Detect which cell encompasses the target text, then output its (x, y) center coordinate. 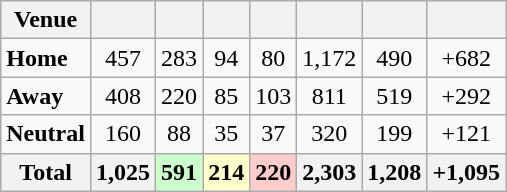
490 (394, 58)
Home (46, 58)
160 (122, 134)
1,208 (394, 172)
35 (226, 134)
94 (226, 58)
Neutral (46, 134)
1,172 (330, 58)
408 (122, 96)
103 (274, 96)
320 (330, 134)
214 (226, 172)
199 (394, 134)
519 (394, 96)
+1,095 (466, 172)
2,303 (330, 172)
Venue (46, 20)
591 (180, 172)
283 (180, 58)
+682 (466, 58)
88 (180, 134)
457 (122, 58)
Total (46, 172)
811 (330, 96)
+292 (466, 96)
80 (274, 58)
+121 (466, 134)
37 (274, 134)
1,025 (122, 172)
Away (46, 96)
85 (226, 96)
